Capture the cell that displays the provided text and extract its (x, y) central coordinate. 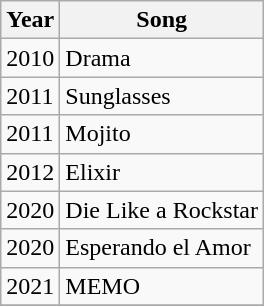
Song (162, 20)
2021 (30, 286)
2010 (30, 58)
Year (30, 20)
Elixir (162, 172)
Mojito (162, 134)
Drama (162, 58)
2012 (30, 172)
Esperando el Amor (162, 248)
Die Like a Rockstar (162, 210)
MEMO (162, 286)
Sunglasses (162, 96)
